Locate the cell with the specified text and output its [x, y] center coordinate. 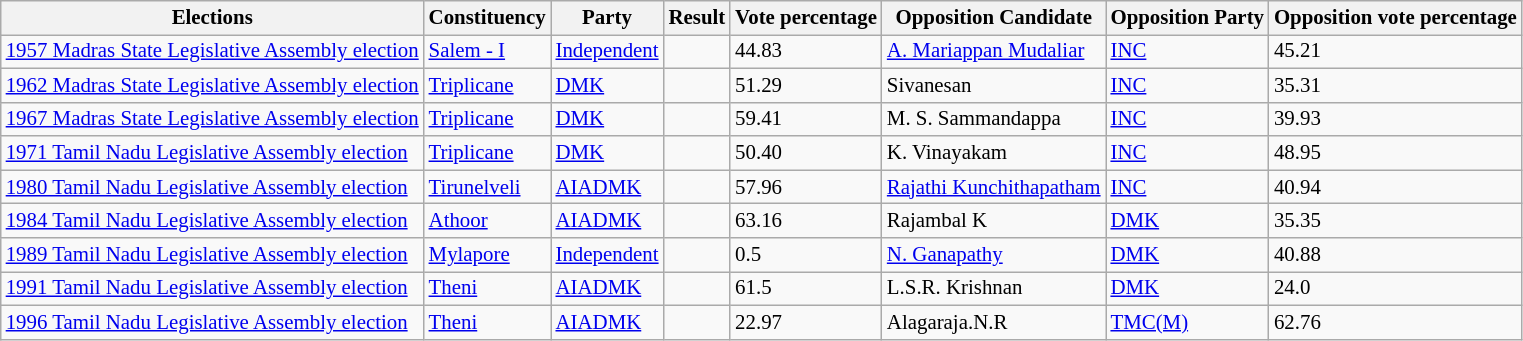
TMC(M) [1188, 322]
1962 Madras State Legislative Assembly election [212, 85]
1957 Madras State Legislative Assembly election [212, 51]
Elections [212, 18]
Rajambal K [994, 221]
1984 Tamil Nadu Legislative Assembly election [212, 221]
63.16 [806, 221]
Rajathi Kunchithapatham [994, 187]
Sivanesan [994, 85]
0.5 [806, 255]
Tirunelveli [488, 187]
62.76 [1396, 322]
Opposition Candidate [994, 18]
39.93 [1396, 119]
1991 Tamil Nadu Legislative Assembly election [212, 288]
Athoor [488, 221]
M. S. Sammandappa [994, 119]
35.35 [1396, 221]
61.5 [806, 288]
L.S.R. Krishnan [994, 288]
Alagaraja.N.R [994, 322]
N. Ganapathy [994, 255]
1971 Tamil Nadu Legislative Assembly election [212, 153]
Result [698, 18]
Constituency [488, 18]
Vote percentage [806, 18]
Opposition Party [1188, 18]
22.97 [806, 322]
48.95 [1396, 153]
1967 Madras State Legislative Assembly election [212, 119]
1989 Tamil Nadu Legislative Assembly election [212, 255]
40.94 [1396, 187]
45.21 [1396, 51]
Opposition vote percentage [1396, 18]
35.31 [1396, 85]
Mylapore [488, 255]
K. Vinayakam [994, 153]
51.29 [806, 85]
59.41 [806, 119]
50.40 [806, 153]
Party [608, 18]
40.88 [1396, 255]
24.0 [1396, 288]
57.96 [806, 187]
A. Mariappan Mudaliar [994, 51]
1996 Tamil Nadu Legislative Assembly election [212, 322]
44.83 [806, 51]
Salem - I [488, 51]
1980 Tamil Nadu Legislative Assembly election [212, 187]
